Return (X, Y) of the center of cell containing provided text 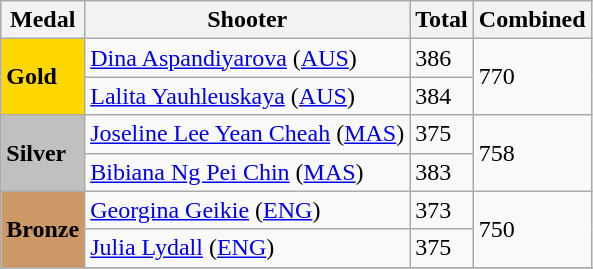
Silver (43, 153)
Combined (532, 20)
Medal (43, 20)
Lalita Yauhleuskaya (AUS) (248, 96)
750 (532, 229)
Bibiana Ng Pei Chin (MAS) (248, 172)
386 (442, 58)
383 (442, 172)
Bronze (43, 229)
373 (442, 210)
Total (442, 20)
770 (532, 77)
Joseline Lee Yean Cheah (MAS) (248, 134)
Shooter (248, 20)
Dina Aspandiyarova (AUS) (248, 58)
Julia Lydall (ENG) (248, 248)
758 (532, 153)
384 (442, 96)
Georgina Geikie (ENG) (248, 210)
Gold (43, 77)
